Provide the (x, y) coordinate of the cell's center where the given text is located.  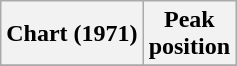
Peakposition (189, 34)
Chart (1971) (72, 34)
